Return (X, Y) of the center of cell containing provided text 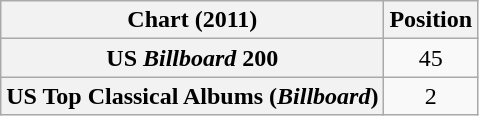
US Top Classical Albums (Billboard) (192, 96)
45 (431, 58)
Chart (2011) (192, 20)
2 (431, 96)
Position (431, 20)
US Billboard 200 (192, 58)
